Return (x, y) of the center of cell containing provided text 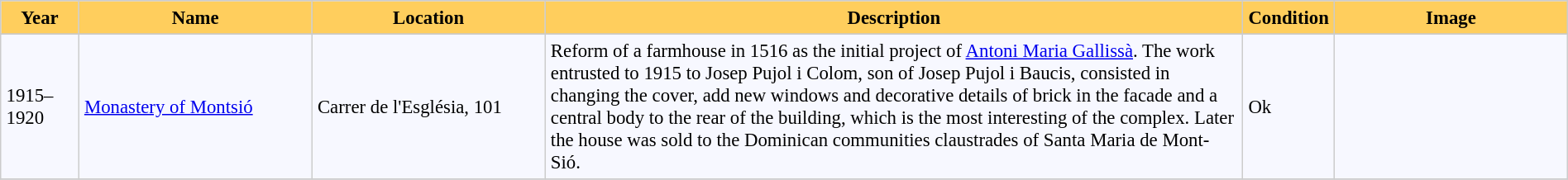
Image (1451, 17)
Name (195, 17)
Carrer de l'Església, 101 (428, 107)
Location (428, 17)
Condition (1288, 17)
Ok (1288, 107)
Description (894, 17)
1915–1920 (40, 107)
Monastery of Montsió (195, 107)
Year (40, 17)
